From the cell containing the given text, extract its center point as (x, y) coordinate. 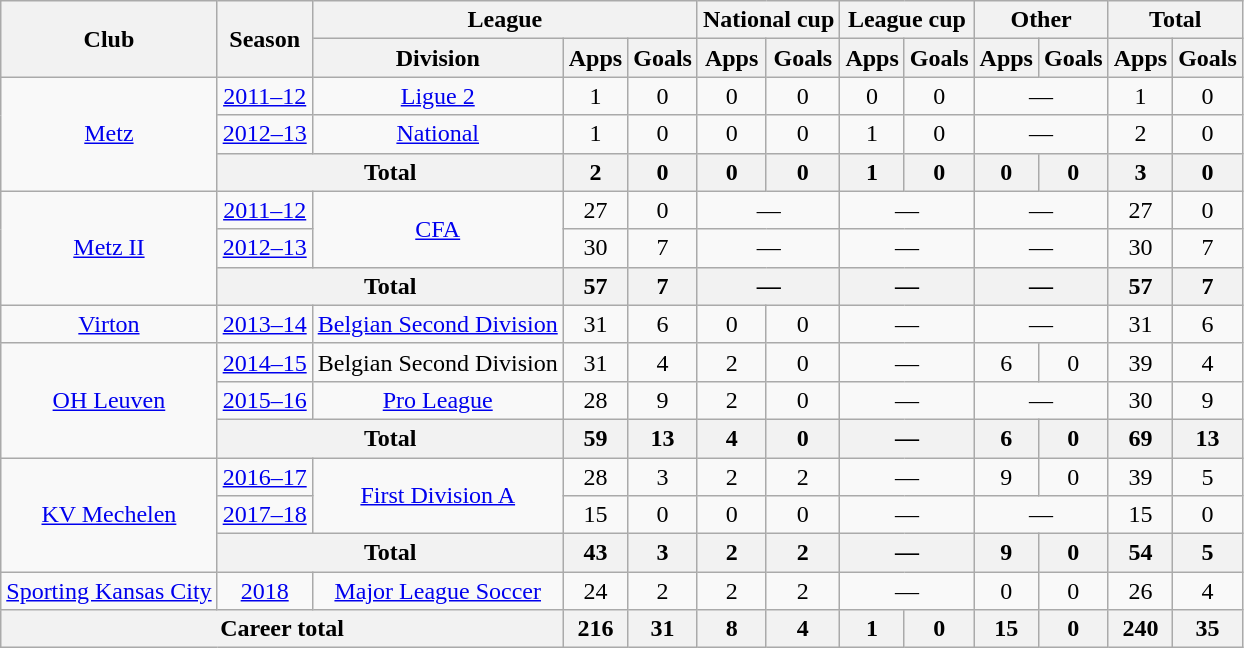
Division (438, 58)
Metz II (109, 248)
216 (595, 629)
Pro League (438, 400)
CFA (438, 229)
8 (731, 629)
League cup (907, 20)
Ligue 2 (438, 96)
43 (595, 553)
2016–17 (264, 477)
Sporting Kansas City (109, 591)
First Division A (438, 496)
Virton (109, 324)
2017–18 (264, 515)
2013–14 (264, 324)
Season (264, 39)
69 (1140, 438)
League (504, 20)
Metz (109, 134)
26 (1140, 591)
Career total (282, 629)
2014–15 (264, 362)
KV Mechelen (109, 515)
2018 (264, 591)
National cup (768, 20)
240 (1140, 629)
2015–16 (264, 400)
59 (595, 438)
Other (1041, 20)
24 (595, 591)
35 (1208, 629)
54 (1140, 553)
Major League Soccer (438, 591)
OH Leuven (109, 400)
Club (109, 39)
National (438, 134)
